From the cell containing the given text, extract its center point as (X, Y) coordinate. 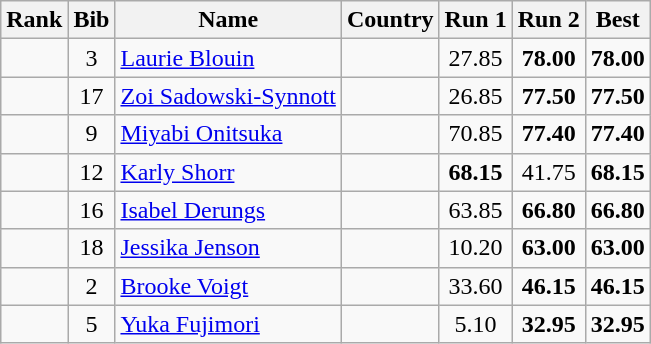
Laurie Blouin (228, 58)
16 (92, 210)
Run 2 (548, 20)
5 (92, 324)
27.85 (476, 58)
Zoi Sadowski-Synnott (228, 96)
Isabel Derungs (228, 210)
Country (390, 20)
Rank (34, 20)
Run 1 (476, 20)
Miyabi Onitsuka (228, 134)
18 (92, 248)
63.85 (476, 210)
3 (92, 58)
17 (92, 96)
12 (92, 172)
5.10 (476, 324)
Best (618, 20)
26.85 (476, 96)
10.20 (476, 248)
Brooke Voigt (228, 286)
9 (92, 134)
70.85 (476, 134)
Karly Shorr (228, 172)
41.75 (548, 172)
Name (228, 20)
Jessika Jenson (228, 248)
2 (92, 286)
Yuka Fujimori (228, 324)
Bib (92, 20)
33.60 (476, 286)
